Scan for the cell matching the given text and deliver its (X, Y) coordinate at center. 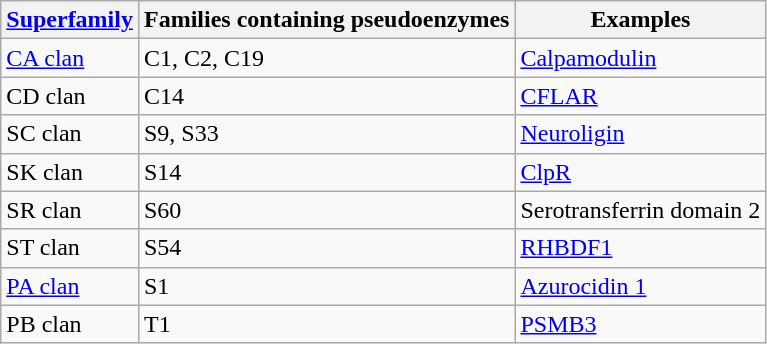
Superfamily (70, 20)
Calpamodulin (640, 58)
S60 (326, 210)
PA clan (70, 286)
Serotransferrin domain 2 (640, 210)
SC clan (70, 134)
S1 (326, 286)
C1, C2, C19 (326, 58)
PSMB3 (640, 324)
S14 (326, 172)
PB clan (70, 324)
ST clan (70, 248)
C14 (326, 96)
S9, S33 (326, 134)
CA clan (70, 58)
CFLAR (640, 96)
Examples (640, 20)
CD clan (70, 96)
SK clan (70, 172)
RHBDF1 (640, 248)
Families containing pseudoenzymes (326, 20)
Neuroligin (640, 134)
Azurocidin 1 (640, 286)
ClpR (640, 172)
T1 (326, 324)
S54 (326, 248)
SR clan (70, 210)
